Search for the cell housing the specified text and yield its [X, Y] center coordinate. 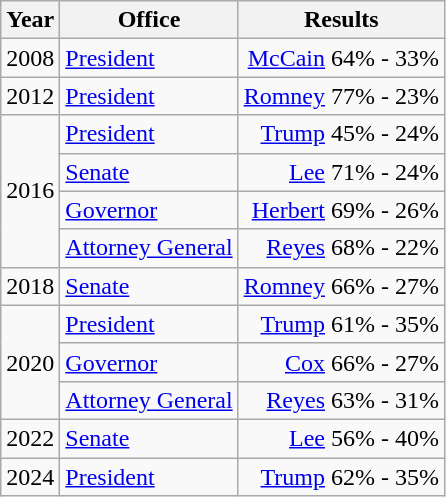
Results [341, 20]
2022 [30, 438]
McCain 64% - 33% [341, 58]
Trump 61% - 35% [341, 324]
Lee 56% - 40% [341, 438]
2018 [30, 286]
Office [149, 20]
Reyes 68% - 22% [341, 248]
2008 [30, 58]
Trump 62% - 35% [341, 477]
Year [30, 20]
Lee 71% - 24% [341, 172]
Romney 77% - 23% [341, 96]
Cox 66% - 27% [341, 362]
Herbert 69% - 26% [341, 210]
Reyes 63% - 31% [341, 400]
Trump 45% - 24% [341, 134]
2012 [30, 96]
2020 [30, 362]
Romney 66% - 27% [341, 286]
2024 [30, 477]
2016 [30, 191]
